Provide the [x, y] coordinate of the cell's center where the given text is located.  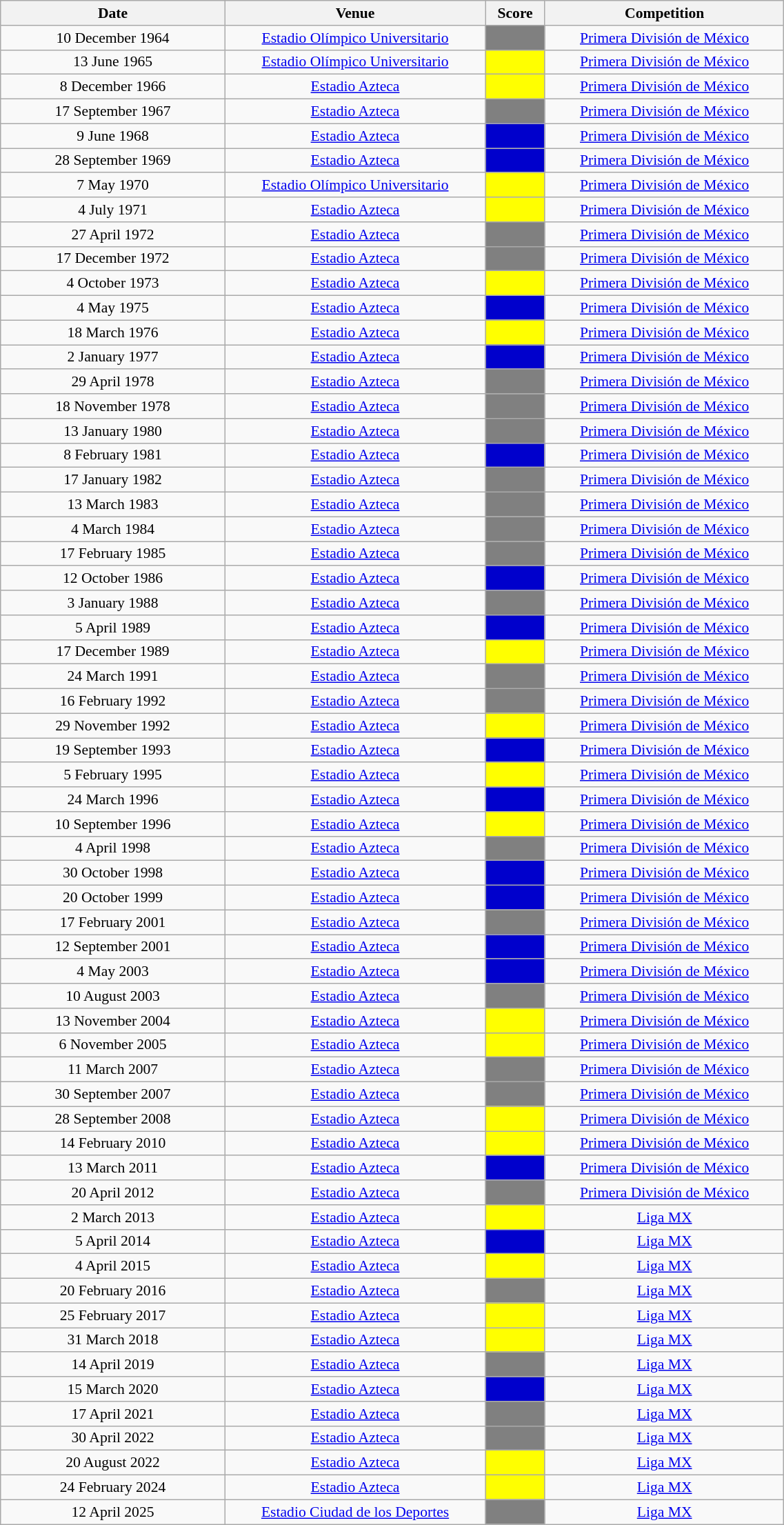
10 September 1996 [113, 824]
24 February 2024 [113, 1488]
5 April 1989 [113, 628]
20 August 2022 [113, 1463]
18 March 1976 [113, 332]
5 April 2014 [113, 1242]
17 September 1967 [113, 112]
5 February 1995 [113, 775]
Venue [354, 13]
Score [516, 13]
27 April 1972 [113, 235]
20 April 2012 [113, 1193]
28 September 1969 [113, 161]
13 June 1965 [113, 62]
13 March 1983 [113, 505]
20 February 2016 [113, 1291]
24 March 1991 [113, 677]
17 January 1982 [113, 480]
13 November 2004 [113, 1021]
30 September 2007 [113, 1095]
17 December 1972 [113, 259]
17 February 1985 [113, 554]
19 September 1993 [113, 750]
4 April 1998 [113, 848]
8 December 1966 [113, 87]
10 December 1964 [113, 38]
24 March 1996 [113, 799]
14 February 2010 [113, 1144]
4 October 1973 [113, 283]
Competition [664, 13]
11 March 2007 [113, 1070]
15 March 2020 [113, 1389]
18 November 1978 [113, 406]
13 January 1980 [113, 431]
30 October 1998 [113, 873]
4 March 1984 [113, 529]
31 March 2018 [113, 1340]
29 November 1992 [113, 726]
Estadio Ciudad de los Deportes [354, 1512]
29 April 1978 [113, 382]
25 February 2017 [113, 1315]
13 March 2011 [113, 1168]
17 December 1989 [113, 652]
10 August 2003 [113, 996]
9 June 1968 [113, 136]
16 February 1992 [113, 701]
3 January 1988 [113, 603]
17 April 2021 [113, 1414]
2 March 2013 [113, 1217]
Date [113, 13]
17 February 2001 [113, 922]
7 May 1970 [113, 186]
12 April 2025 [113, 1512]
12 October 1986 [113, 579]
4 May 1975 [113, 308]
4 July 1971 [113, 210]
8 February 1981 [113, 455]
6 November 2005 [113, 1045]
2 January 1977 [113, 357]
12 September 2001 [113, 947]
14 April 2019 [113, 1365]
30 April 2022 [113, 1438]
4 May 2003 [113, 972]
4 April 2015 [113, 1266]
20 October 1999 [113, 898]
28 September 2008 [113, 1119]
